Find where the given text appears and provide that cell's center as [x, y] coordinate. 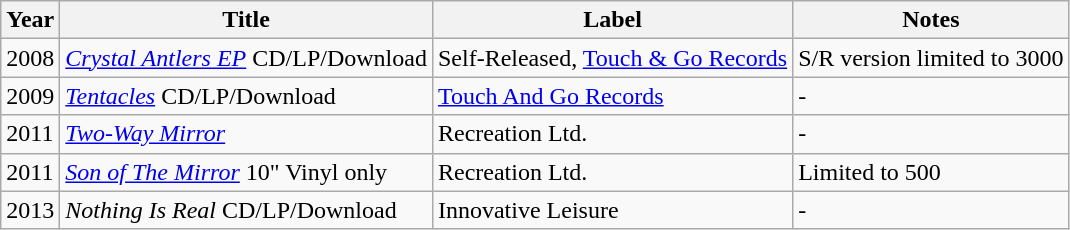
Innovative Leisure [612, 210]
2009 [30, 96]
Crystal Antlers EP CD/LP/Download [246, 58]
Year [30, 20]
Title [246, 20]
Notes [931, 20]
Nothing Is Real CD/LP/Download [246, 210]
Self-Released, Touch & Go Records [612, 58]
Two-Way Mirror [246, 134]
S/R version limited to 3000 [931, 58]
Label [612, 20]
2008 [30, 58]
Tentacles CD/LP/Download [246, 96]
2013 [30, 210]
Son of The Mirror 10" Vinyl only [246, 172]
Limited to 500 [931, 172]
Touch And Go Records [612, 96]
